Provide the [x, y] coordinate of the cell's center where the given text is located.  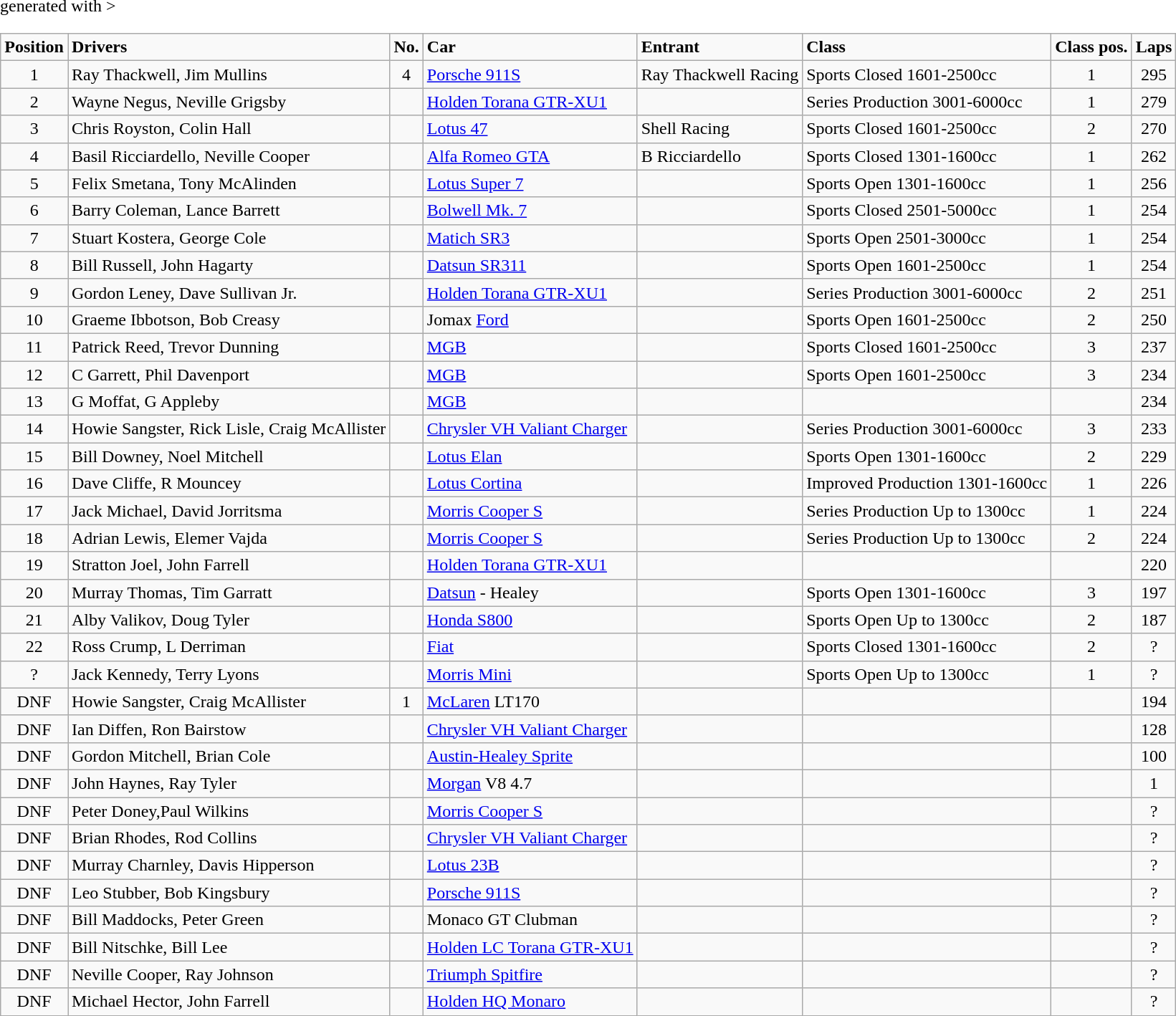
279 [1154, 102]
Michael Hector, John Farrell [228, 1002]
Drivers [228, 47]
Basil Ricciardello, Neville Cooper [228, 156]
6 [34, 211]
Gordon Mitchell, Brian Cole [228, 756]
8 [34, 265]
100 [1154, 756]
Position [34, 47]
Bill Russell, John Hagarty [228, 265]
Howie Sangster, Craig McAllister [228, 701]
Graeme Ibbotson, Bob Creasy [228, 320]
Dave Cliffe, R Mouncey [228, 484]
17 [34, 511]
Lotus 23B [530, 866]
21 [34, 620]
Sports Closed 2501-5000cc [927, 211]
Peter Doney,Paul Wilkins [228, 810]
220 [1154, 565]
Brian Rhodes, Rod Collins [228, 838]
16 [34, 484]
Datsun SR311 [530, 265]
Bill Maddocks, Peter Green [228, 920]
22 [34, 647]
12 [34, 375]
Stratton Joel, John Farrell [228, 565]
Bolwell Mk. 7 [530, 211]
Jack Kennedy, Terry Lyons [228, 674]
Triumph Spitfire [530, 974]
Class pos. [1091, 47]
Lotus Cortina [530, 484]
Lotus Super 7 [530, 183]
Improved Production 1301-1600cc [927, 484]
Barry Coleman, Lance Barrett [228, 211]
20 [34, 593]
Bill Nitschke, Bill Lee [228, 947]
Monaco GT Clubman [530, 920]
Fiat [530, 647]
G Moffat, G Appleby [228, 402]
Ross Crump, L Derriman [228, 647]
Murray Charnley, Davis Hipperson [228, 866]
Car [530, 47]
Chris Royston, Colin Hall [228, 129]
Adrian Lewis, Elemer Vajda [228, 538]
Class [927, 47]
Laps [1154, 47]
Ian Diffen, Ron Bairstow [228, 729]
10 [34, 320]
194 [1154, 701]
Felix Smetana, Tony McAlinden [228, 183]
237 [1154, 347]
256 [1154, 183]
128 [1154, 729]
Wayne Negus, Neville Grigsby [228, 102]
187 [1154, 620]
19 [34, 565]
C Garrett, Phil Davenport [228, 375]
Alfa Romeo GTA [530, 156]
Datsun - Healey [530, 593]
Leo Stubber, Bob Kingsbury [228, 893]
Bill Downey, Noel Mitchell [228, 456]
250 [1154, 320]
18 [34, 538]
John Haynes, Ray Tyler [228, 783]
229 [1154, 456]
McLaren LT170 [530, 701]
Morris Mini [530, 674]
Jomax Ford [530, 320]
Sports Open 2501-3000cc [927, 238]
251 [1154, 292]
Lotus Elan [530, 456]
Matich SR3 [530, 238]
262 [1154, 156]
197 [1154, 593]
Patrick Reed, Trevor Dunning [228, 347]
Ray Thackwell Racing [720, 75]
No. [406, 47]
270 [1154, 129]
Jack Michael, David Jorritsma [228, 511]
Morgan V8 4.7 [530, 783]
295 [1154, 75]
14 [34, 429]
15 [34, 456]
9 [34, 292]
Alby Valikov, Doug Tyler [228, 620]
11 [34, 347]
13 [34, 402]
Holden HQ Monaro [530, 1002]
Murray Thomas, Tim Garratt [228, 593]
Ray Thackwell, Jim Mullins [228, 75]
Neville Cooper, Ray Johnson [228, 974]
5 [34, 183]
Entrant [720, 47]
Austin-Healey Sprite [530, 756]
226 [1154, 484]
Honda S800 [530, 620]
7 [34, 238]
B Ricciardello [720, 156]
Lotus 47 [530, 129]
Holden LC Torana GTR-XU1 [530, 947]
Gordon Leney, Dave Sullivan Jr. [228, 292]
Shell Racing [720, 129]
Stuart Kostera, George Cole [228, 238]
Howie Sangster, Rick Lisle, Craig McAllister [228, 429]
233 [1154, 429]
